Output the (X, Y) coordinate of the center of the cell containing the given text.  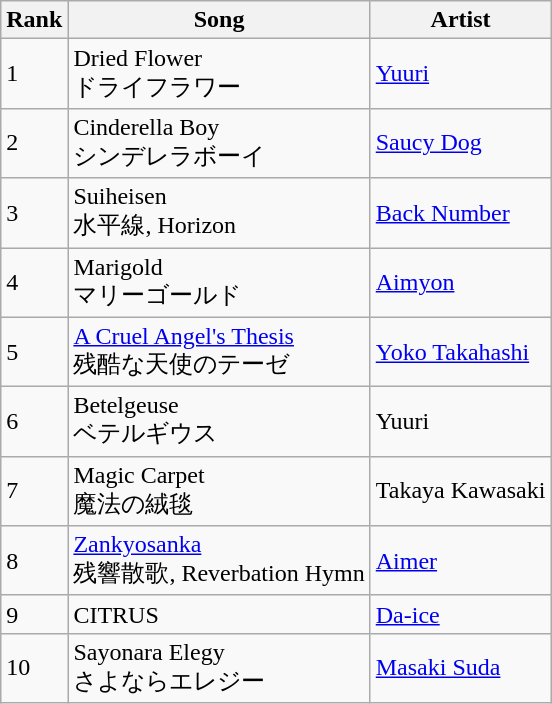
8 (34, 561)
6 (34, 422)
9 (34, 614)
7 (34, 491)
Suiheisen水平線, Horizon (219, 213)
2 (34, 143)
Marigoldマリーゴールド (219, 283)
4 (34, 283)
Aimer (460, 561)
Zankyosanka残響散歌, Reverbation Hymn (219, 561)
Takaya Kawasaki (460, 491)
Saucy Dog (460, 143)
A Cruel Angel's Thesis残酷な天使のテーゼ (219, 352)
Rank (34, 20)
Masaki Suda (460, 668)
Yoko Takahashi (460, 352)
5 (34, 352)
3 (34, 213)
CITRUS (219, 614)
Artist (460, 20)
Aimyon (460, 283)
Back Number (460, 213)
Betelgeuseベテルギウス (219, 422)
Song (219, 20)
Dried Flower ドライフラワー (219, 74)
10 (34, 668)
Sayonara Elegyさよならエレジー (219, 668)
1 (34, 74)
Cinderella Boyシンデレラボーイ (219, 143)
Da-ice (460, 614)
Magic Carpet魔法の絨毯 (219, 491)
